Find where the given text appears and provide that cell's center as (x, y) coordinate. 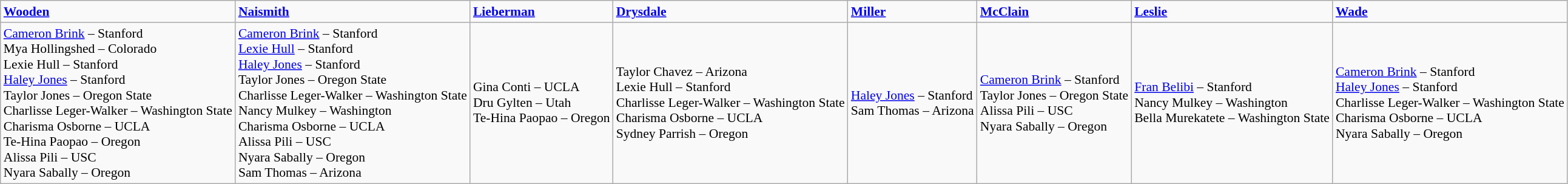
Wade (1450, 12)
Wooden (118, 12)
Naismith (353, 12)
Taylor Chavez – ArizonaLexie Hull – StanfordCharlisse Leger-Walker – Washington StateCharisma Osborne – UCLASydney Parrish – Oregon (730, 103)
Leslie (1232, 12)
McClain (1054, 12)
Haley Jones – StanfordSam Thomas – Arizona (912, 103)
Cameron Brink – StanfordHaley Jones – StanfordCharlisse Leger-Walker – Washington StateCharisma Osborne – UCLANyara Sabally – Oregon (1450, 103)
Lieberman (542, 12)
Drysdale (730, 12)
Miller (912, 12)
Cameron Brink – StanfordTaylor Jones – Oregon StateAlissa Pili – USCNyara Sabally – Oregon (1054, 103)
Fran Belibi – StanfordNancy Mulkey – WashingtonBella Murekatete – Washington State (1232, 103)
Gina Conti – UCLADru Gylten – UtahTe-Hina Paopao – Oregon (542, 103)
